Output the [X, Y] coordinate of the center of the cell containing the given text.  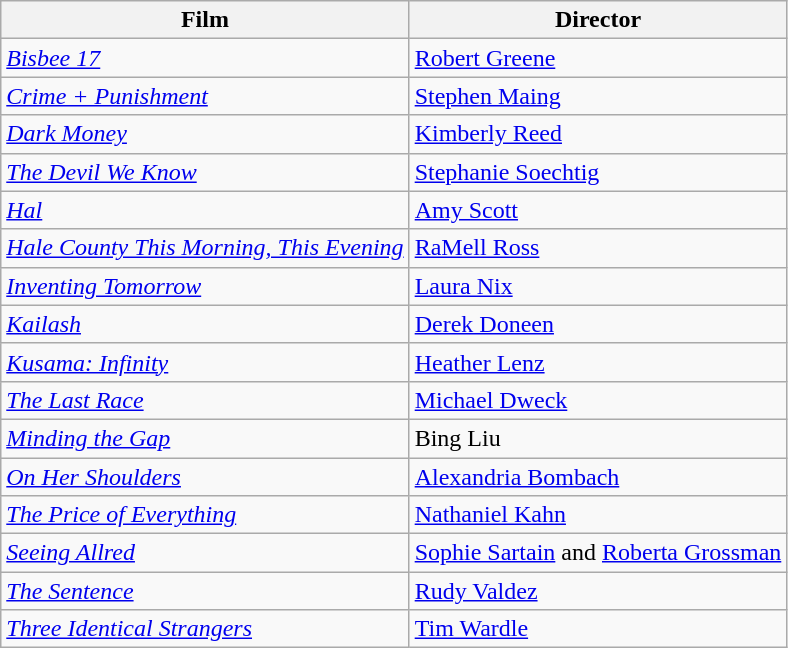
Hale County This Morning, This Evening [205, 248]
Amy Scott [598, 210]
Kimberly Reed [598, 134]
Alexandria Bombach [598, 477]
RaMell Ross [598, 248]
Bing Liu [598, 438]
The Price of Everything [205, 515]
Sophie Sartain and Roberta Grossman [598, 553]
The Devil We Know [205, 172]
Michael Dweck [598, 400]
On Her Shoulders [205, 477]
Laura Nix [598, 286]
Kusama: Infinity [205, 362]
Director [598, 20]
Minding the Gap [205, 438]
Rudy Valdez [598, 591]
Kailash [205, 324]
Tim Wardle [598, 629]
Three Identical Strangers [205, 629]
Nathaniel Kahn [598, 515]
Bisbee 17 [205, 58]
Inventing Tomorrow [205, 286]
Seeing Allred [205, 553]
Crime + Punishment [205, 96]
Film [205, 20]
Stephen Maing [598, 96]
Heather Lenz [598, 362]
Hal [205, 210]
Dark Money [205, 134]
The Sentence [205, 591]
Derek Doneen [598, 324]
Stephanie Soechtig [598, 172]
Robert Greene [598, 58]
The Last Race [205, 400]
